Determine the [X, Y] coordinate at the center of the cell enclosing the given text.  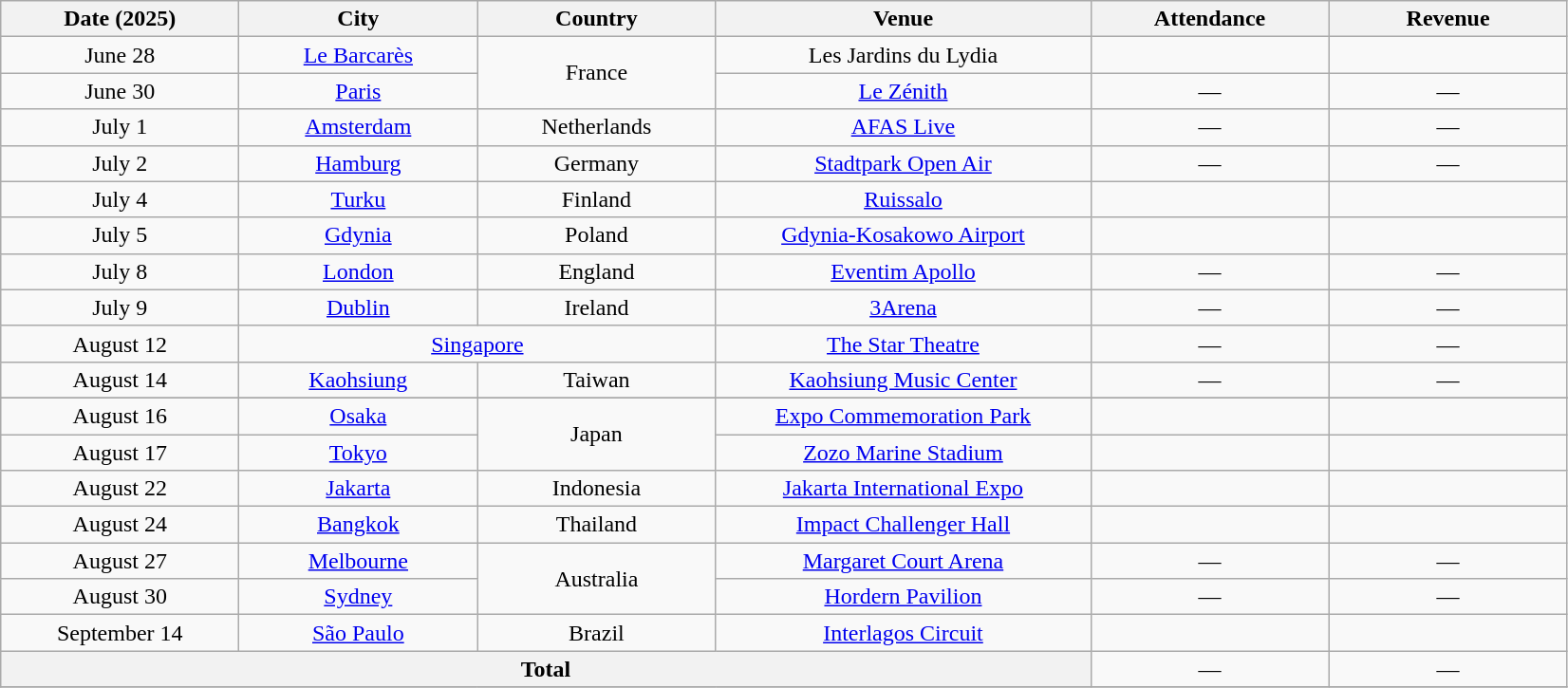
August 12 [120, 344]
Turku [359, 199]
Zozo Marine Stadium [904, 453]
Brazil [596, 633]
August 30 [120, 597]
Gdynia [359, 235]
Le Zénith [904, 91]
Finland [596, 199]
Venue [904, 19]
Indonesia [596, 489]
Kaohsiung Music Center [904, 380]
July 2 [120, 163]
Tokyo [359, 453]
August 14 [120, 380]
Impact Challenger Hall [904, 525]
Date (2025) [120, 19]
Ireland [596, 307]
Expo Commemoration Park [904, 416]
Osaka [359, 416]
Revenue [1448, 19]
Total [546, 669]
Hamburg [359, 163]
Amsterdam [359, 127]
Les Jardins du Lydia [904, 55]
August 16 [120, 416]
Attendance [1209, 19]
The Star Theatre [904, 344]
Stadtpark Open Air [904, 163]
Bangkok [359, 525]
Dublin [359, 307]
August 17 [120, 453]
Margaret Court Arena [904, 561]
Interlagos Circuit [904, 633]
September 14 [120, 633]
Eventim Apollo [904, 271]
Gdynia-Kosakowo Airport [904, 235]
São Paulo [359, 633]
AFAS Live [904, 127]
Singapore [477, 344]
Japan [596, 434]
Ruissalo [904, 199]
July 9 [120, 307]
June 30 [120, 91]
France [596, 73]
3Arena [904, 307]
July 5 [120, 235]
Jakarta [359, 489]
Netherlands [596, 127]
Poland [596, 235]
Paris [359, 91]
Le Barcarès [359, 55]
Australia [596, 579]
Jakarta International Expo [904, 489]
August 24 [120, 525]
July 8 [120, 271]
Hordern Pavilion [904, 597]
Country [596, 19]
Taiwan [596, 380]
July 4 [120, 199]
July 1 [120, 127]
Melbourne [359, 561]
August 22 [120, 489]
Sydney [359, 597]
Germany [596, 163]
June 28 [120, 55]
City [359, 19]
Kaohsiung [359, 380]
August 27 [120, 561]
London [359, 271]
England [596, 271]
Thailand [596, 525]
